Identify which cell holds the provided text, then report its (x, y) central coordinate. 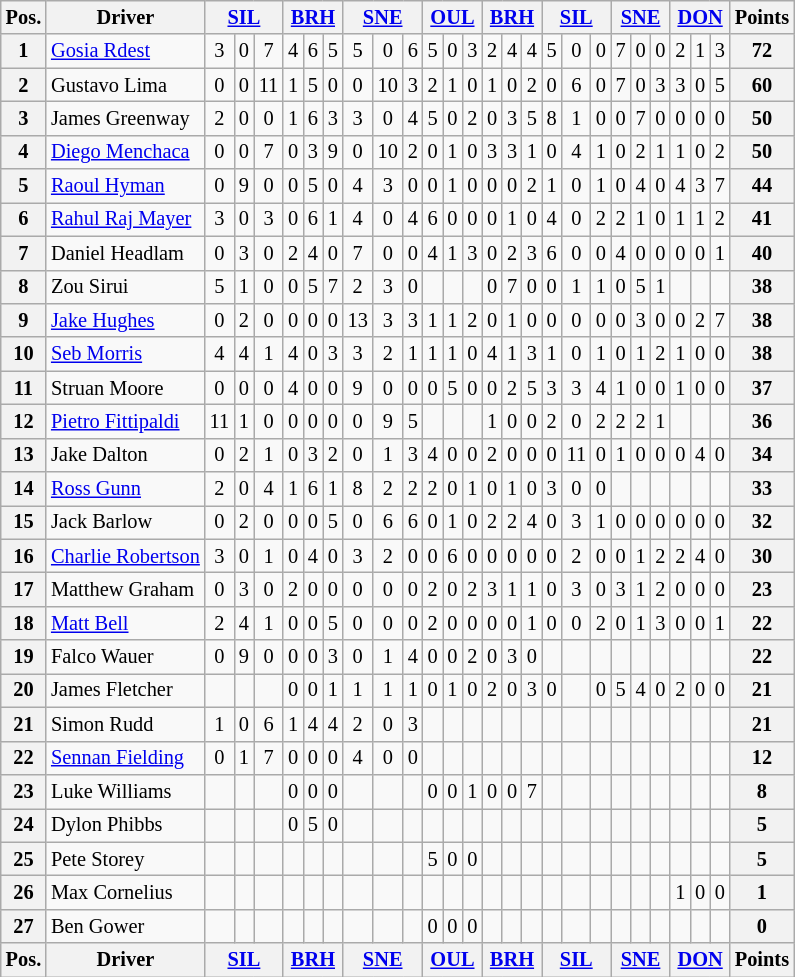
18 (24, 623)
Pietro Fittipaldi (126, 421)
60 (762, 85)
Rahul Raj Mayer (126, 219)
Falco Wauer (126, 657)
19 (24, 657)
James Fletcher (126, 690)
34 (762, 455)
14 (24, 489)
15 (24, 522)
41 (762, 219)
30 (762, 556)
32 (762, 522)
37 (762, 388)
27 (24, 926)
Simon Rudd (126, 724)
James Greenway (126, 118)
16 (24, 556)
Matt Bell (126, 623)
Luke Williams (126, 791)
26 (24, 892)
20 (24, 690)
36 (762, 421)
Raoul Hyman (126, 186)
Max Cornelius (126, 892)
Seb Morris (126, 354)
Jake Hughes (126, 320)
Dylon Phibbs (126, 825)
Sennan Fielding (126, 758)
Jack Barlow (126, 522)
24 (24, 825)
Diego Menchaca (126, 152)
Matthew Graham (126, 589)
Daniel Headlam (126, 253)
33 (762, 489)
Charlie Robertson (126, 556)
Zou Sirui (126, 287)
Struan Moore (126, 388)
72 (762, 51)
Gustavo Lima (126, 85)
44 (762, 186)
Gosia Rdest (126, 51)
Pete Storey (126, 859)
Ross Gunn (126, 489)
Jake Dalton (126, 455)
17 (24, 589)
40 (762, 253)
25 (24, 859)
Ben Gower (126, 926)
